Return [X, Y] of the center of cell containing provided text 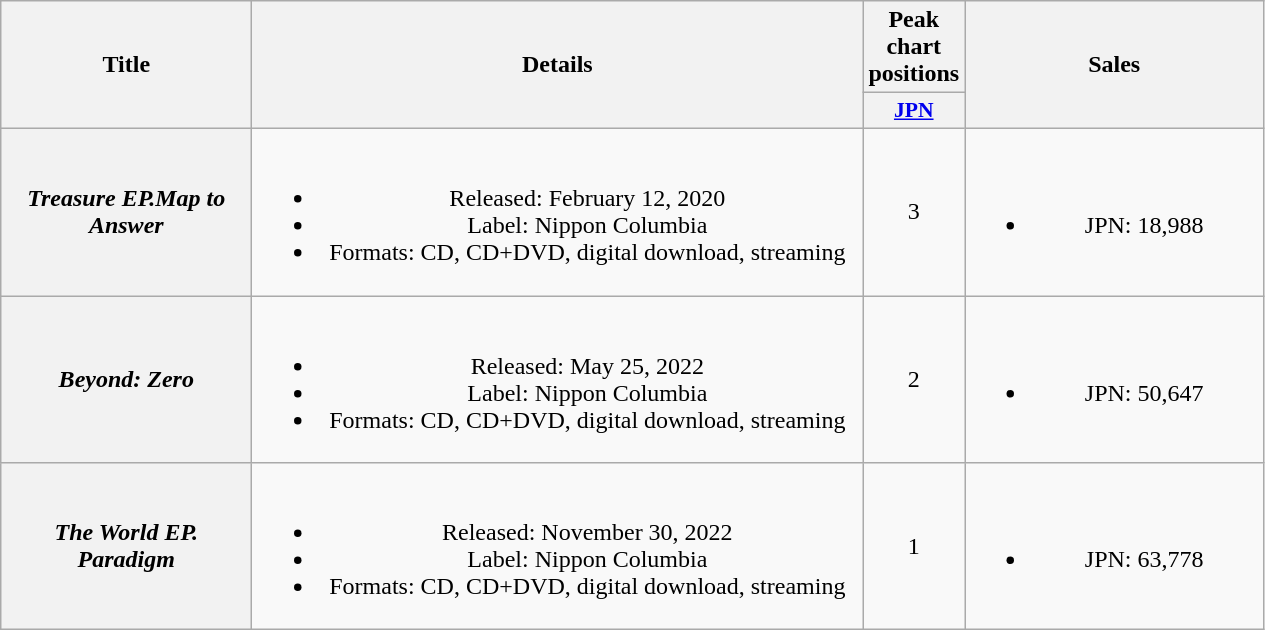
Sales [1114, 65]
JPN: 18,988 [1114, 212]
JPN [914, 111]
Details [558, 65]
1 [914, 546]
Beyond: Zero [126, 380]
JPN: 63,778 [1114, 546]
JPN: 50,647 [1114, 380]
Treasure EP.Map to Answer [126, 212]
Released: May 25, 2022Label: Nippon ColumbiaFormats: CD, CD+DVD, digital download, streaming [558, 380]
2 [914, 380]
Peak chart positions [914, 47]
Released: November 30, 2022Label: Nippon ColumbiaFormats: CD, CD+DVD, digital download, streaming [558, 546]
Title [126, 65]
3 [914, 212]
Released: February 12, 2020Label: Nippon ColumbiaFormats: CD, CD+DVD, digital download, streaming [558, 212]
The World EP. Paradigm [126, 546]
